From the cell containing the given text, extract its center point as (X, Y) coordinate. 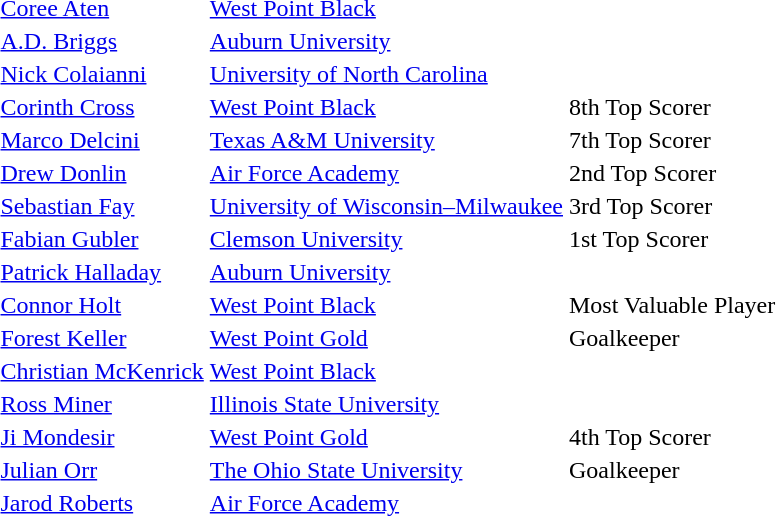
Texas A&M University (386, 140)
Air Force Academy (386, 173)
Clemson University (386, 239)
University of Wisconsin–Milwaukee (386, 206)
University of North Carolina (386, 74)
Illinois State University (386, 404)
The Ohio State University (386, 470)
